For the text-containing cell, return its midpoint in (X, Y) coordinate format. 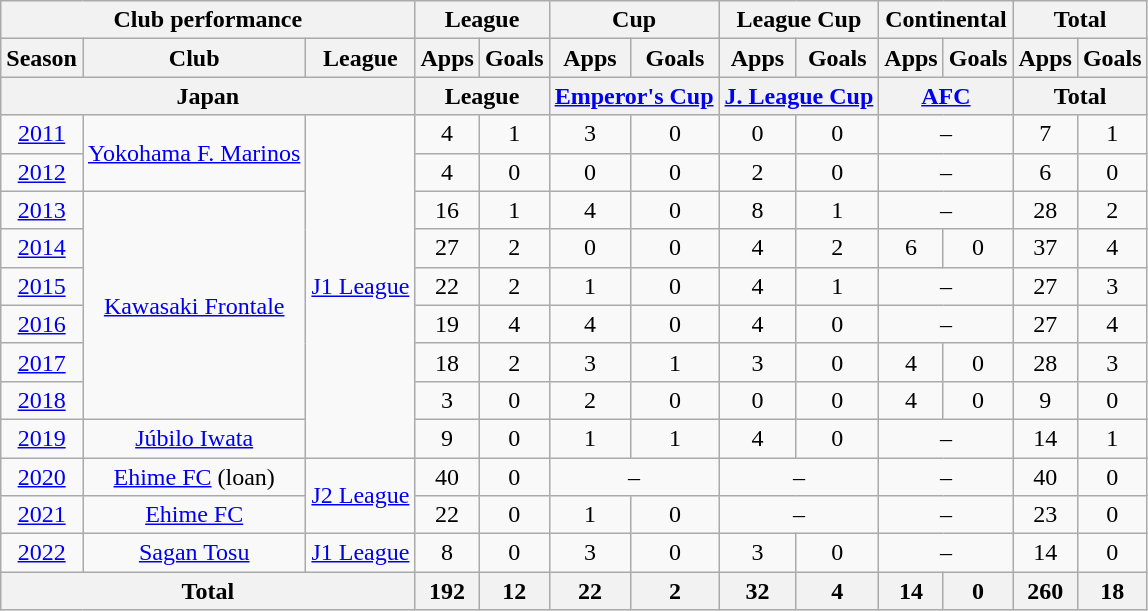
12 (514, 591)
260 (1045, 591)
Club performance (208, 20)
2022 (42, 553)
2013 (42, 210)
2018 (42, 400)
2012 (42, 172)
Season (42, 58)
2021 (42, 515)
Japan (208, 96)
Júbilo Iwata (194, 438)
Ehime FC (loan) (194, 477)
Club (194, 58)
Emperor's Cup (634, 96)
32 (758, 591)
League Cup (799, 20)
37 (1045, 248)
Continental (946, 20)
Ehime FC (194, 515)
AFC (946, 96)
J. League Cup (799, 96)
Cup (634, 20)
16 (447, 210)
2019 (42, 438)
2017 (42, 362)
J2 League (360, 496)
2020 (42, 477)
19 (447, 324)
192 (447, 591)
Kawasaki Frontale (194, 305)
7 (1045, 134)
2011 (42, 134)
23 (1045, 515)
2016 (42, 324)
Yokohama F. Marinos (194, 153)
2015 (42, 286)
2014 (42, 248)
Sagan Tosu (194, 553)
